Capture the cell that displays the provided text and extract its (X, Y) central coordinate. 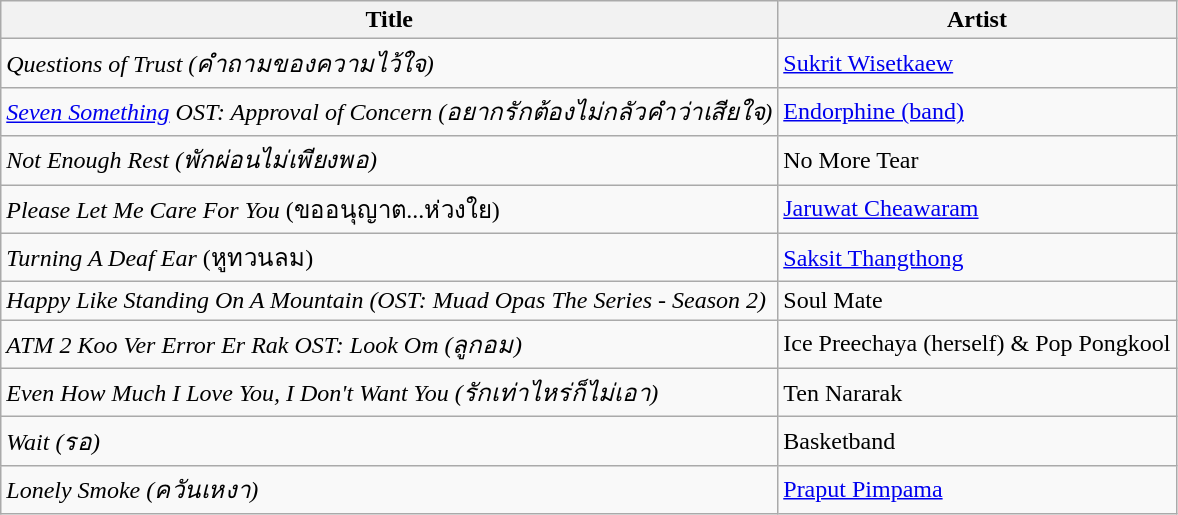
Happy Like Standing On A Mountain (OST: Muad Opas The Series - Season 2) (390, 301)
Seven Something OST: Approval of Concern (อยากรักต้องไม่กลัวคำว่าเสียใจ) (390, 112)
Saksit Thangthong (977, 258)
Endorphine (band) (977, 112)
Praput Pimpama (977, 490)
Ten Nararak (977, 392)
Please Let Me Care For You (ขออนุญาต...ห่วงใย) (390, 208)
ATM 2 Koo Ver Error Er Rak OST: Look Om (ลูกอม) (390, 344)
Questions of Trust (คำถามของความไว้ใจ) (390, 64)
Wait (รอ) (390, 442)
Soul Mate (977, 301)
Even How Much I Love You, I Don't Want You (รักเท่าไหร่ก็ไม่เอา) (390, 392)
Jaruwat Cheawaram (977, 208)
Lonely Smoke (ควันเหงา) (390, 490)
Basketband (977, 442)
Not Enough Rest (พักผ่อนไม่เพียงพอ) (390, 160)
Sukrit Wisetkaew (977, 64)
Turning A Deaf Ear (หูทวนลม) (390, 258)
Title (390, 20)
No More Tear (977, 160)
Ice Preechaya (herself) & Pop Pongkool (977, 344)
Artist (977, 20)
